Extract the (X, Y) coordinate from the center of the cell holding the provided text.  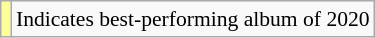
Indicates best-performing album of 2020 (193, 19)
